Return [x, y] of the center of cell containing provided text 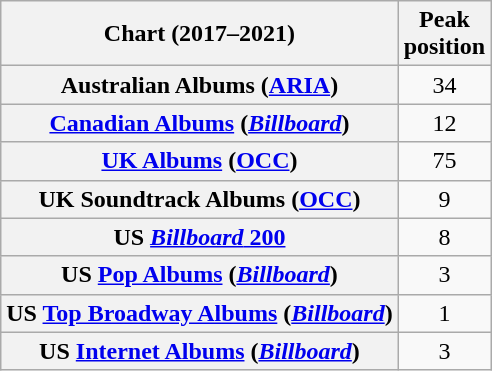
34 [444, 85]
Chart (2017–2021) [200, 34]
9 [444, 199]
Peakposition [444, 34]
Australian Albums (ARIA) [200, 85]
1 [444, 313]
UK Albums (OCC) [200, 161]
US Top Broadway Albums (Billboard) [200, 313]
US Billboard 200 [200, 237]
12 [444, 123]
US Pop Albums (Billboard) [200, 275]
US Internet Albums (Billboard) [200, 351]
Canadian Albums (Billboard) [200, 123]
UK Soundtrack Albums (OCC) [200, 199]
75 [444, 161]
8 [444, 237]
